Scan for the cell matching the given text and deliver its [X, Y] coordinate at center. 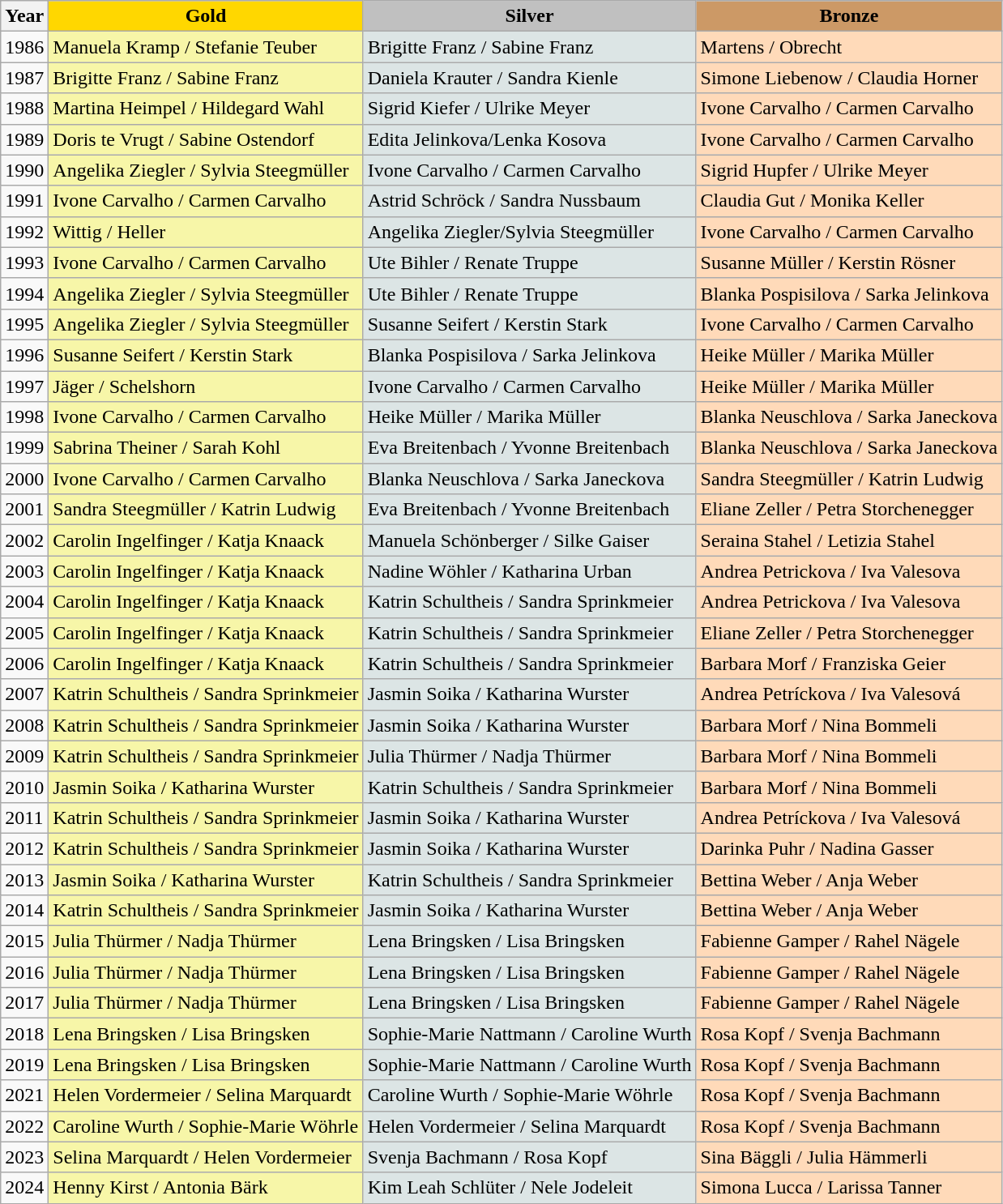
2004 [24, 602]
Sabrina Theiner / Sarah Kohl [206, 448]
1998 [24, 417]
Silver [530, 16]
2017 [24, 1003]
Bronze [849, 16]
2005 [24, 633]
1993 [24, 263]
2003 [24, 571]
Gold [206, 16]
2011 [24, 818]
2010 [24, 787]
Sigrid Hupfer / Ulrike Meyer [849, 170]
1996 [24, 355]
Angelika Ziegler/Sylvia Steegmüller [530, 232]
Sigrid Kiefer / Ulrike Meyer [530, 109]
Barbara Morf / Franziska Geier [849, 664]
2009 [24, 756]
2018 [24, 1034]
1987 [24, 78]
2019 [24, 1065]
Nadine Wöhler / Katharina Urban [530, 571]
Svenja Bachmann / Rosa Kopf [530, 1157]
Simone Liebenow / Claudia Horner [849, 78]
1997 [24, 386]
Doris te Vrugt / Sabine Ostendorf [206, 139]
Wittig / Heller [206, 232]
Darinka Puhr / Nadina Gasser [849, 848]
Jäger / Schelshorn [206, 386]
1992 [24, 232]
2001 [24, 510]
Kim Leah Schlüter / Nele Jodeleit [530, 1188]
Susanne Müller / Kerstin Rösner [849, 263]
Seraina Stahel / Letizia Stahel [849, 540]
Martina Heimpel / Hildegard Wahl [206, 109]
2008 [24, 725]
Claudia Gut / Monika Keller [849, 201]
Year [24, 16]
1990 [24, 170]
2013 [24, 879]
2006 [24, 664]
2014 [24, 911]
1989 [24, 139]
2023 [24, 1157]
Martens / Obrecht [849, 47]
Manuela Kramp / Stefanie Teuber [206, 47]
Edita Jelinkova/Lenka Kosova [530, 139]
2015 [24, 941]
2002 [24, 540]
1986 [24, 47]
Manuela Schönberger / Silke Gaiser [530, 540]
1994 [24, 293]
2000 [24, 479]
1988 [24, 109]
2022 [24, 1126]
Daniela Krauter / Sandra Kienle [530, 78]
2021 [24, 1095]
1999 [24, 448]
2007 [24, 694]
Simona Lucca / Larissa Tanner [849, 1188]
2016 [24, 972]
Sina Bäggli / Julia Hämmerli [849, 1157]
2024 [24, 1188]
1995 [24, 324]
2012 [24, 848]
Selina Marquardt / Helen Vordermeier [206, 1157]
1991 [24, 201]
Henny Kirst / Antonia Bärk [206, 1188]
Astrid Schröck / Sandra Nussbaum [530, 201]
